Return the [x, y] coordinate for the center point of the cell that contains the specified text.  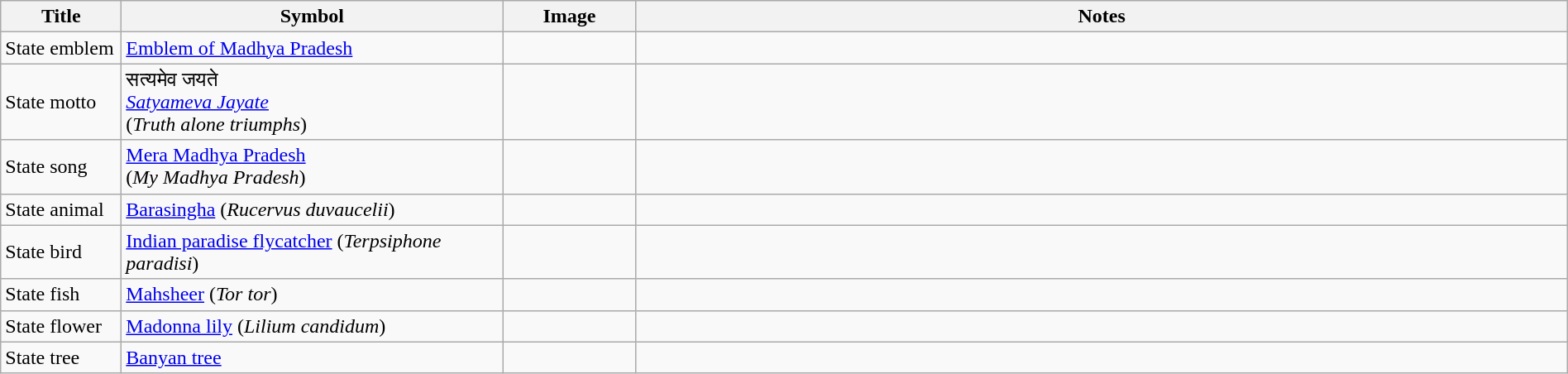
State emblem [61, 48]
Barasingha (Rucervus duvaucelii) [313, 209]
Image [569, 17]
State song [61, 167]
Symbol [313, 17]
State flower [61, 326]
Mera Madhya Pradesh (My Madhya Pradesh) [313, 167]
Notes [1102, 17]
Madonna lily (Lilium candidum) [313, 326]
Emblem of Madhya Pradesh [313, 48]
State bird [61, 252]
State fish [61, 295]
Banyan tree [313, 357]
State motto [61, 102]
State animal [61, 209]
सत्यमेव जयते Satyameva Jayate (Truth alone triumphs) [313, 102]
Title [61, 17]
Mahsheer (Tor tor) [313, 295]
Indian paradise flycatcher (Terpsiphone paradisi) [313, 252]
State tree [61, 357]
